Capture the cell that displays the provided text and extract its [x, y] central coordinate. 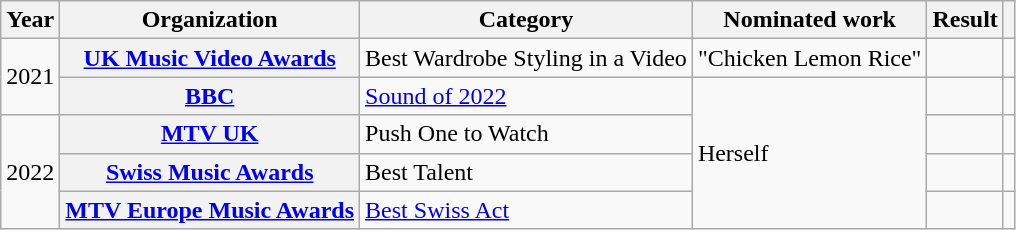
"Chicken Lemon Rice" [810, 58]
Sound of 2022 [526, 96]
Best Talent [526, 172]
Organization [210, 20]
Category [526, 20]
UK Music Video Awards [210, 58]
MTV Europe Music Awards [210, 210]
2021 [30, 77]
Herself [810, 153]
Push One to Watch [526, 134]
Best Wardrobe Styling in a Video [526, 58]
Best Swiss Act [526, 210]
2022 [30, 172]
BBC [210, 96]
MTV UK [210, 134]
Nominated work [810, 20]
Year [30, 20]
Swiss Music Awards [210, 172]
Result [965, 20]
